Pinpoint the cell where the given text exists, returning its [X, Y] midpoint coordinate. 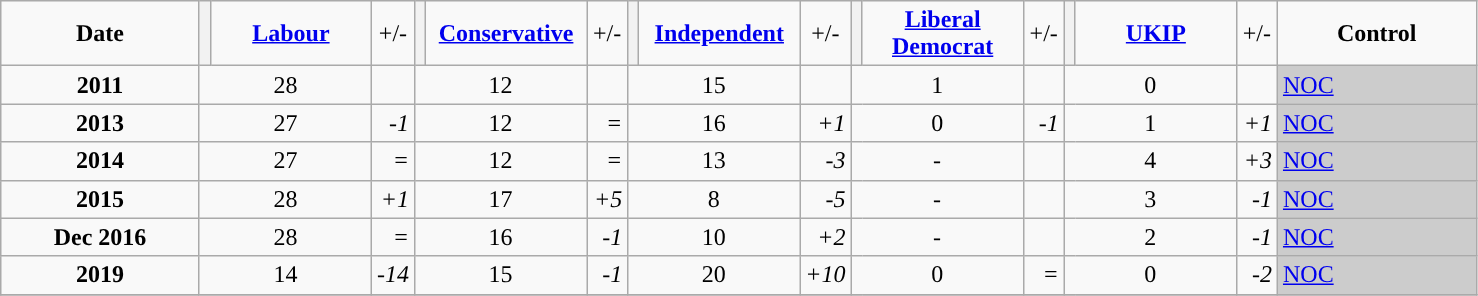
Independent [720, 34]
13 [714, 161]
-14 [392, 275]
10 [714, 237]
Labour [290, 34]
-3 [826, 161]
2011 [100, 85]
Dec 2016 [100, 237]
4 [1150, 161]
Date [100, 34]
Control [1376, 34]
2 [1150, 237]
2015 [100, 199]
+10 [826, 275]
2014 [100, 161]
3 [1150, 199]
2013 [100, 123]
17 [500, 199]
8 [714, 199]
UKIP [1156, 34]
-5 [826, 199]
Conservative [506, 34]
+3 [1256, 161]
2019 [100, 275]
14 [285, 275]
+2 [826, 237]
-2 [1256, 275]
+5 [608, 199]
20 [714, 275]
Liberal Democrat [942, 34]
